Determine the [X, Y] coordinate at the center of the cell enclosing the given text.  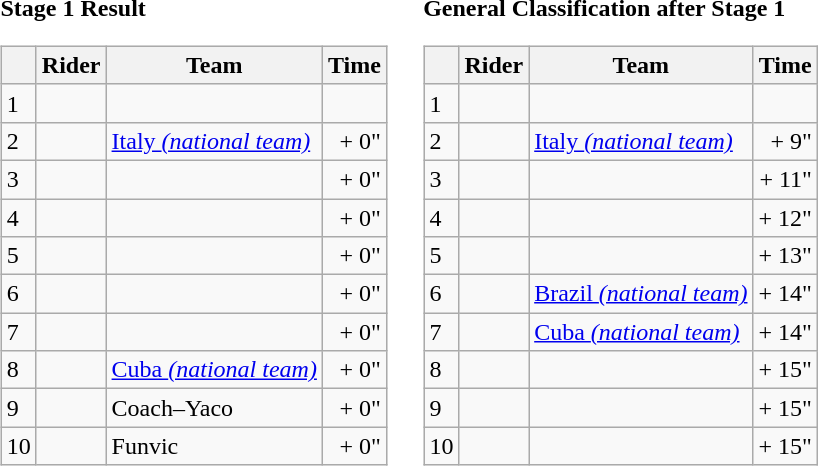
+ 13" [785, 256]
Brazil (national team) [641, 294]
Funvic [214, 446]
+ 12" [785, 217]
+ 11" [785, 179]
Coach–Yaco [214, 408]
+ 9" [785, 141]
